Return [X, Y] of the center of cell containing provided text 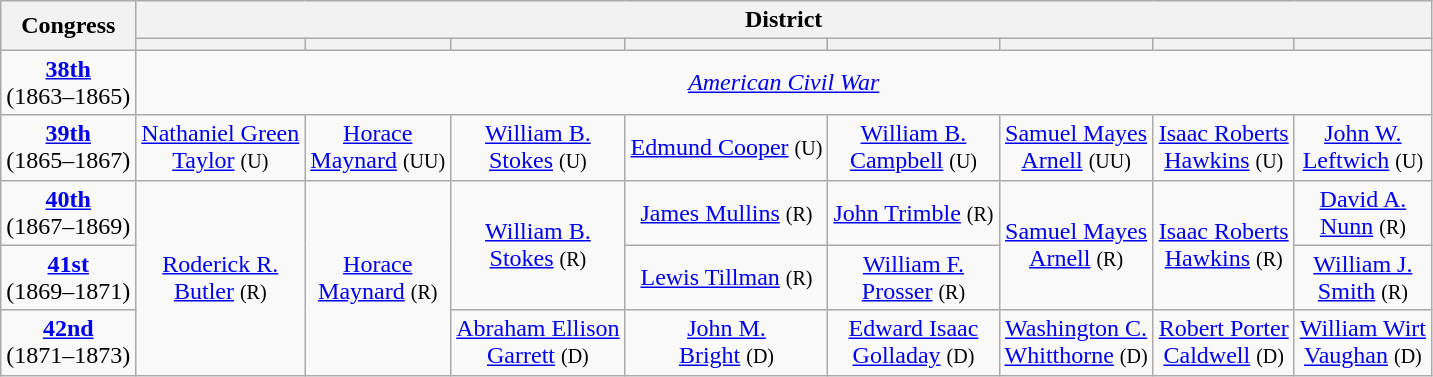
Congress [68, 26]
William B.Stokes (R) [538, 245]
Nathaniel GreenTaylor (U) [220, 148]
Washington C.Whitthorne (D) [1076, 342]
Roderick R.Butler (R) [220, 278]
William B.Campbell (U) [914, 148]
William J.Smith (R) [1362, 278]
38th(1863–1865) [68, 82]
HoraceMaynard (UU) [378, 148]
Isaac RobertsHawkins (R) [1224, 245]
James Mullins (R) [726, 212]
Samuel MayesArnell (UU) [1076, 148]
Samuel MayesArnell (R) [1076, 245]
42nd(1871–1873) [68, 342]
HoraceMaynard (R) [378, 278]
John W.Leftwich (U) [1362, 148]
John Trimble (R) [914, 212]
District [784, 20]
Edward IsaacGolladay (D) [914, 342]
39th(1865–1867) [68, 148]
David A.Nunn (R) [1362, 212]
Lewis Tillman (R) [726, 278]
American Civil War [784, 82]
Robert PorterCaldwell (D) [1224, 342]
William F.Prosser (R) [914, 278]
John M.Bright (D) [726, 342]
William WirtVaughan (D) [1362, 342]
Edmund Cooper (U) [726, 148]
Abraham EllisonGarrett (D) [538, 342]
40th(1867–1869) [68, 212]
William B.Stokes (U) [538, 148]
41st(1869–1871) [68, 278]
Isaac RobertsHawkins (U) [1224, 148]
